Find where the given text appears and provide that cell's center as [x, y] coordinate. 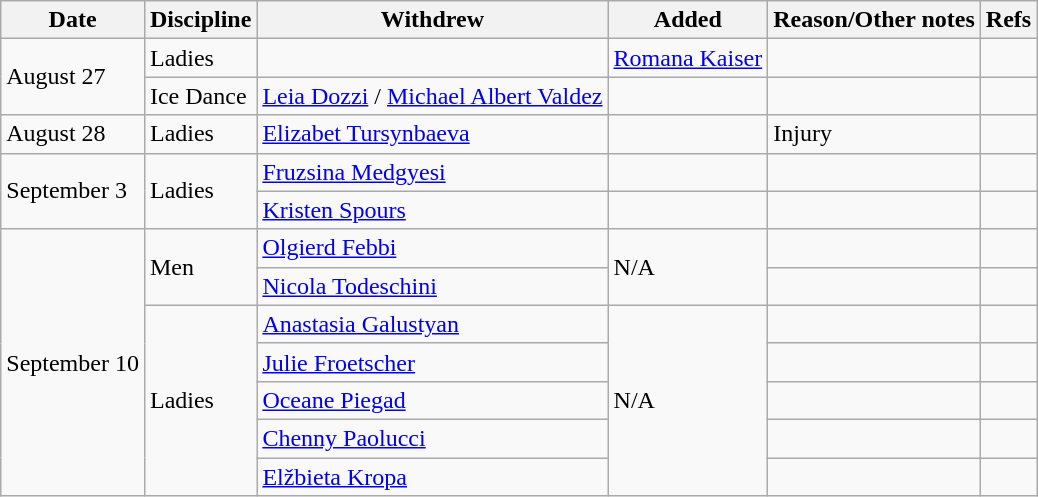
Injury [874, 134]
Fruzsina Medgyesi [432, 172]
September 3 [73, 191]
Julie Froetscher [432, 362]
Elžbieta Kropa [432, 477]
Reason/Other notes [874, 20]
Olgierd Febbi [432, 248]
Chenny Paolucci [432, 438]
Anastasia Galustyan [432, 324]
Men [200, 267]
Refs [1008, 20]
Ice Dance [200, 96]
August 28 [73, 134]
Date [73, 20]
August 27 [73, 77]
Discipline [200, 20]
Withdrew [432, 20]
Romana Kaiser [688, 58]
Oceane Piegad [432, 400]
Leia Dozzi / Michael Albert Valdez [432, 96]
Elizabet Tursynbaeva [432, 134]
Nicola Todeschini [432, 286]
Added [688, 20]
Kristen Spours [432, 210]
September 10 [73, 362]
